Locate the cell with the specified text and output its [X, Y] center coordinate. 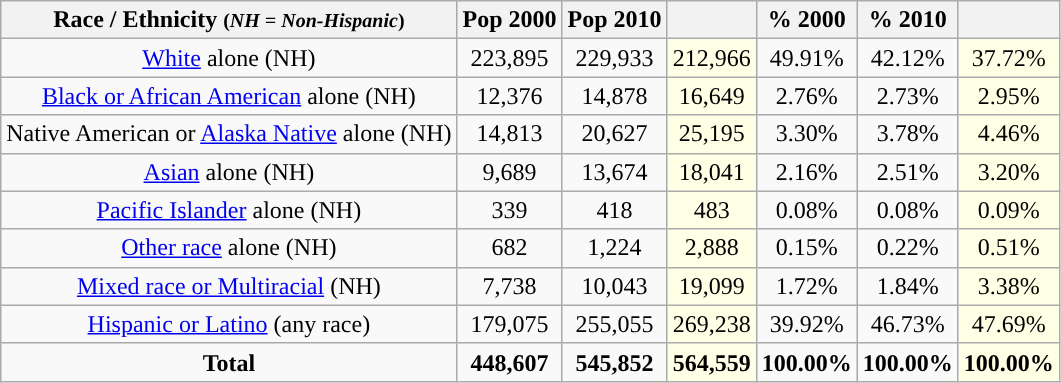
2,888 [712, 248]
16,649 [712, 96]
Race / Ethnicity (NH = Non-Hispanic) [229, 20]
18,041 [712, 172]
42.12% [908, 58]
0.15% [806, 248]
418 [614, 210]
2.16% [806, 172]
3.78% [908, 134]
Pop 2000 [510, 20]
14,813 [510, 134]
339 [510, 210]
Black or African American alone (NH) [229, 96]
37.72% [1008, 58]
3.20% [1008, 172]
25,195 [712, 134]
47.69% [1008, 324]
% 2000 [806, 20]
13,674 [614, 172]
255,055 [614, 324]
2.95% [1008, 96]
483 [712, 210]
4.46% [1008, 134]
46.73% [908, 324]
448,607 [510, 362]
229,933 [614, 58]
1.72% [806, 286]
0.09% [1008, 210]
Total [229, 362]
9,689 [510, 172]
Mixed race or Multiracial (NH) [229, 286]
212,966 [712, 58]
3.30% [806, 134]
12,376 [510, 96]
0.51% [1008, 248]
Native American or Alaska Native alone (NH) [229, 134]
49.91% [806, 58]
2.51% [908, 172]
2.73% [908, 96]
20,627 [614, 134]
545,852 [614, 362]
39.92% [806, 324]
Asian alone (NH) [229, 172]
7,738 [510, 286]
269,238 [712, 324]
10,043 [614, 286]
2.76% [806, 96]
179,075 [510, 324]
564,559 [712, 362]
682 [510, 248]
1,224 [614, 248]
3.38% [1008, 286]
19,099 [712, 286]
Pacific Islander alone (NH) [229, 210]
Other race alone (NH) [229, 248]
Hispanic or Latino (any race) [229, 324]
0.22% [908, 248]
14,878 [614, 96]
% 2010 [908, 20]
1.84% [908, 286]
White alone (NH) [229, 58]
223,895 [510, 58]
Pop 2010 [614, 20]
